Extract the (x, y) coordinate from the center of the cell holding the provided text.  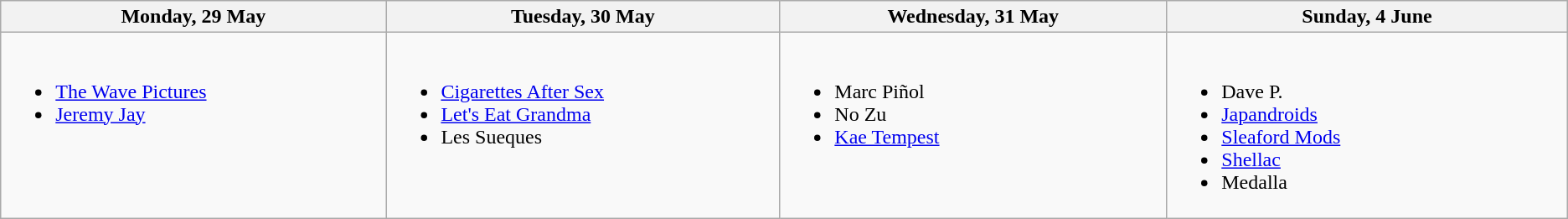
Dave P.JapandroidsSleaford ModsShellacMedalla (1367, 126)
Sunday, 4 June (1367, 17)
Cigarettes After SexLet's Eat GrandmaLes Sueques (583, 126)
Marc PiñolNo ZuKae Tempest (973, 126)
Wednesday, 31 May (973, 17)
Tuesday, 30 May (583, 17)
The Wave PicturesJeremy Jay (193, 126)
Monday, 29 May (193, 17)
